Capture the cell that displays the provided text and extract its (X, Y) central coordinate. 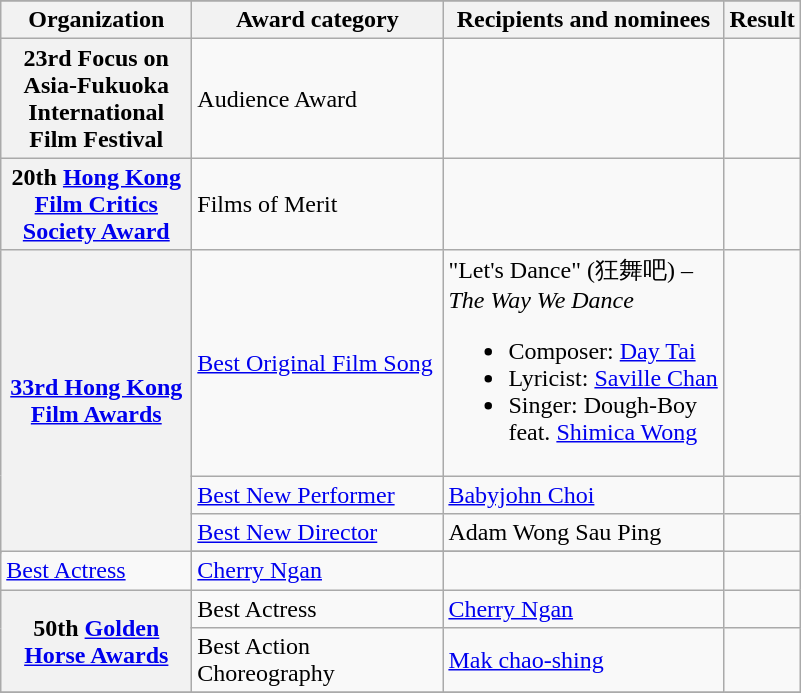
Adam Wong Sau Ping (584, 533)
Best Action Choreography (318, 660)
Best Original Film Song (318, 363)
20th Hong Kong Film Critics Society Award (96, 204)
Mak chao-shing (584, 660)
33rd Hong Kong Film Awards (96, 401)
23rd Focus on Asia-Fukuoka International Film Festival (96, 98)
50th Golden Horse Awards (96, 642)
Films of Merit (318, 204)
Award category (318, 20)
"Let's Dance" (狂舞吧) – The Way We DanceComposer: Day TaiLyricist: Saville ChanSinger: Dough-Boy feat. Shimica Wong (584, 363)
Result (762, 20)
Audience Award (318, 98)
Babyjohn Choi (584, 495)
Best New Director (318, 533)
Best New Performer (318, 495)
Organization (96, 20)
Recipients and nominees (584, 20)
